Capture the cell that displays the provided text and extract its (X, Y) central coordinate. 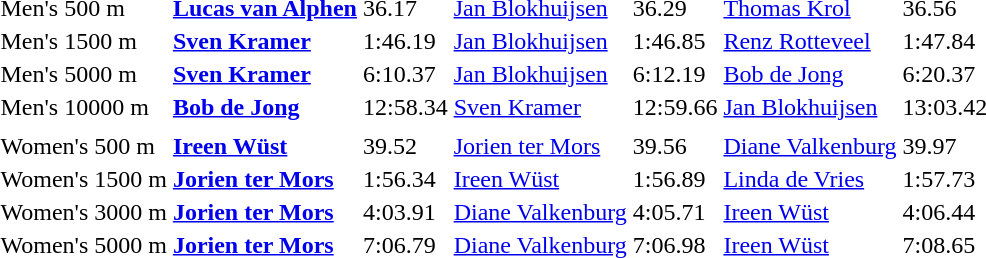
4:03.91 (405, 212)
39.56 (675, 146)
1:56.89 (675, 179)
12:59.66 (675, 107)
Linda de Vries (810, 179)
Renz Rotteveel (810, 41)
1:46.19 (405, 41)
1:56.34 (405, 179)
1:46.85 (675, 41)
39.52 (405, 146)
12:58.34 (405, 107)
6:10.37 (405, 74)
6:12.19 (675, 74)
4:05.71 (675, 212)
